Return the [x, y] coordinate for the center point of the cell that contains the specified text.  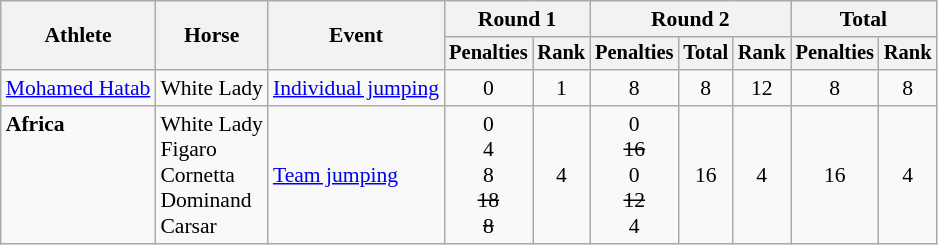
Round 1 [517, 19]
White Lady [212, 88]
Horse [212, 36]
Round 2 [690, 19]
Team jumping [356, 175]
1 [561, 88]
0160124 [634, 175]
Mohamed Hatab [78, 88]
White LadyFigaroCornettaDominandCarsar [212, 175]
Athlete [78, 36]
Event [356, 36]
Africa [78, 175]
12 [762, 88]
048188 [488, 175]
Individual jumping [356, 88]
0 [488, 88]
